Find where the given text appears and provide that cell's center as [X, Y] coordinate. 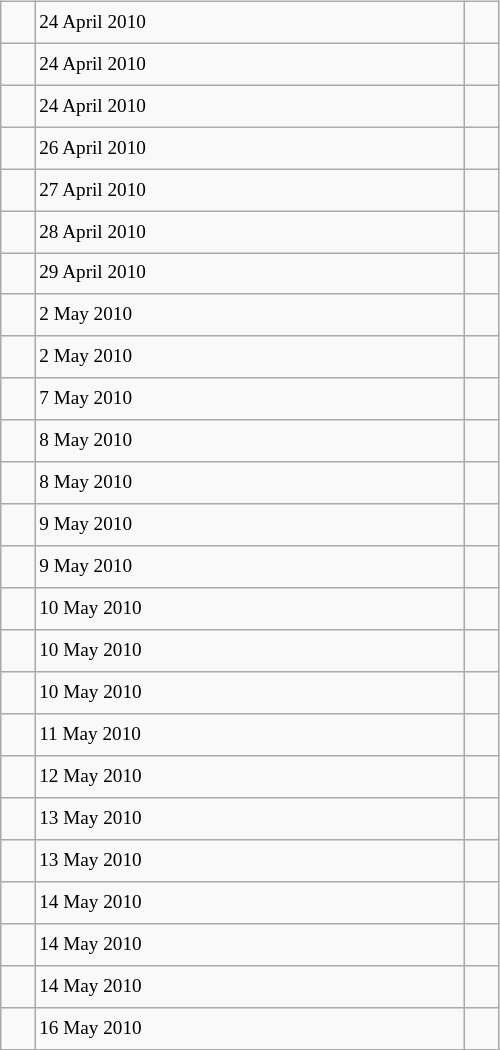
26 April 2010 [250, 148]
27 April 2010 [250, 190]
29 April 2010 [250, 274]
11 May 2010 [250, 735]
16 May 2010 [250, 1028]
28 April 2010 [250, 232]
12 May 2010 [250, 777]
7 May 2010 [250, 399]
